Detect which cell encompasses the target text, then output its [X, Y] center coordinate. 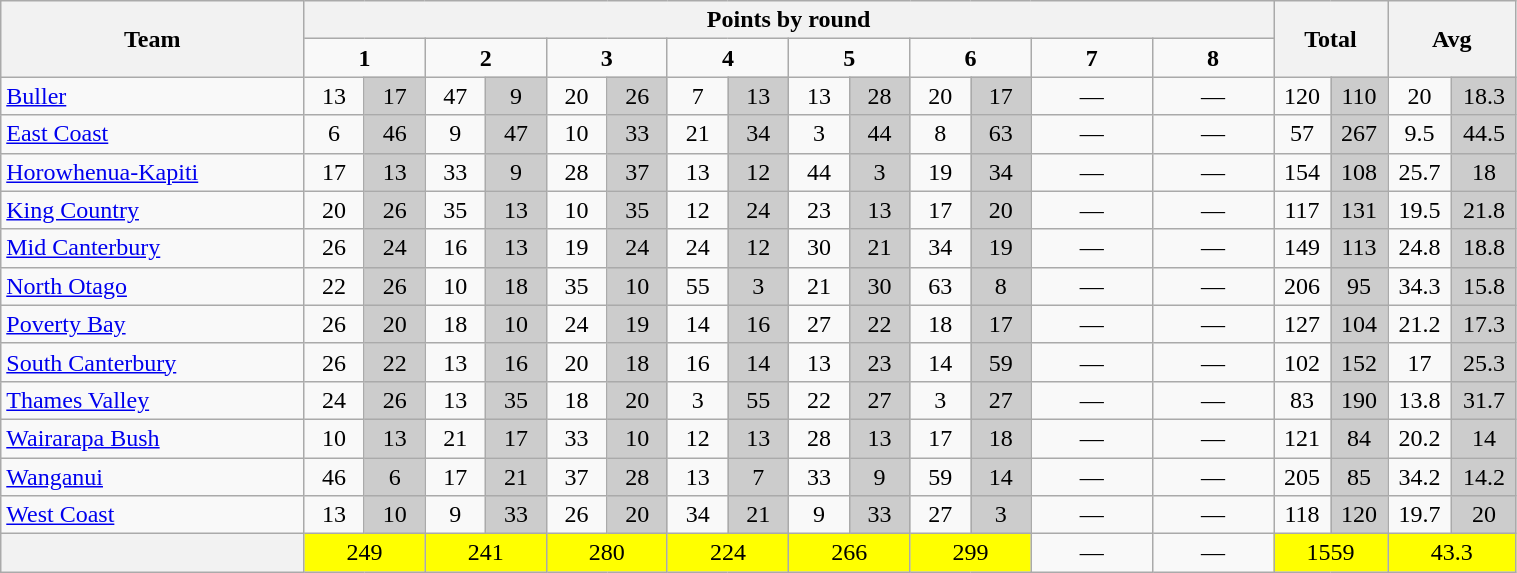
1 [364, 58]
17.3 [1484, 324]
19.7 [1420, 515]
44.5 [1484, 134]
King Country [152, 210]
149 [1302, 248]
108 [1360, 172]
East Coast [152, 134]
57 [1302, 134]
21.2 [1420, 324]
13.8 [1420, 400]
249 [364, 553]
84 [1360, 438]
152 [1360, 362]
Poverty Bay [152, 324]
5 [850, 58]
Wairarapa Bush [152, 438]
31.7 [1484, 400]
2 [486, 58]
Points by round [789, 20]
34.2 [1420, 477]
South Canterbury [152, 362]
104 [1360, 324]
280 [606, 553]
205 [1302, 477]
15.8 [1484, 286]
85 [1360, 477]
West Coast [152, 515]
118 [1302, 515]
95 [1360, 286]
190 [1360, 400]
14.2 [1484, 477]
43.3 [1452, 553]
Buller [152, 96]
154 [1302, 172]
20.2 [1420, 438]
18.8 [1484, 248]
34.3 [1420, 286]
299 [970, 553]
Horowhenua-Kapiti [152, 172]
25.7 [1420, 172]
21.8 [1484, 210]
Thames Valley [152, 400]
19.5 [1420, 210]
267 [1360, 134]
110 [1360, 96]
Wanganui [152, 477]
131 [1360, 210]
Mid Canterbury [152, 248]
25.3 [1484, 362]
102 [1302, 362]
18.3 [1484, 96]
1559 [1331, 553]
Total [1331, 39]
Team [152, 39]
113 [1360, 248]
24.8 [1420, 248]
127 [1302, 324]
9.5 [1420, 134]
North Otago [152, 286]
206 [1302, 286]
83 [1302, 400]
4 [728, 58]
241 [486, 553]
121 [1302, 438]
266 [850, 553]
117 [1302, 210]
224 [728, 553]
Avg [1452, 39]
